Capture the cell that displays the provided text and extract its [X, Y] central coordinate. 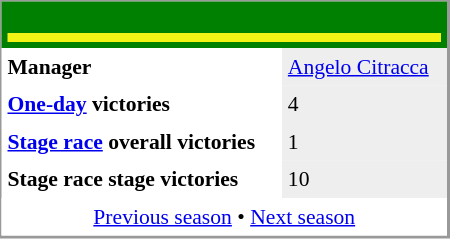
Manager [142, 67]
10 [364, 179]
Previous season • Next season [225, 217]
1 [364, 142]
Angelo Citracca [364, 67]
One-day victories [142, 105]
Stage race stage victories [142, 179]
4 [364, 105]
Stage race overall victories [142, 142]
